Detect which cell encompasses the target text, then output its [X, Y] center coordinate. 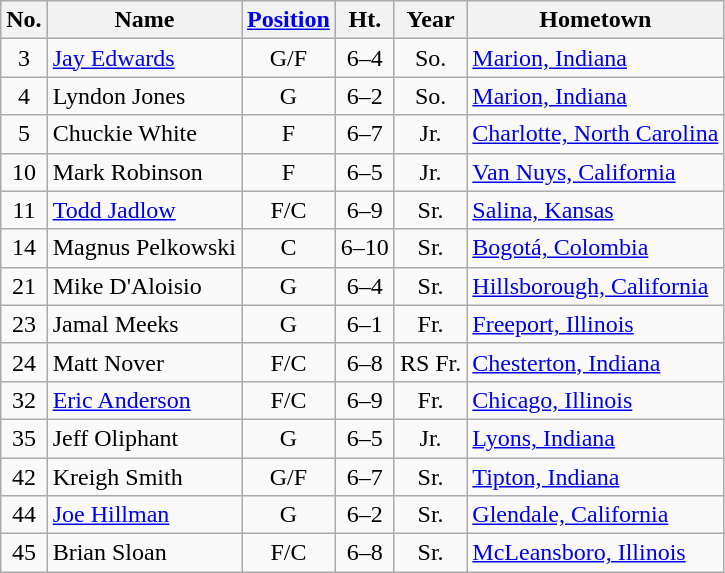
42 [24, 477]
Lyons, Indiana [596, 438]
10 [24, 172]
Chicago, Illinois [596, 400]
Mark Robinson [144, 172]
4 [24, 96]
Lyndon Jones [144, 96]
Van Nuys, California [596, 172]
Brian Sloan [144, 553]
Freeport, Illinois [596, 324]
3 [24, 58]
Charlotte, North Carolina [596, 134]
RS Fr. [430, 362]
Year [430, 20]
Eric Anderson [144, 400]
Mike D'Aloisio [144, 286]
5 [24, 134]
21 [24, 286]
44 [24, 515]
6–1 [364, 324]
35 [24, 438]
Jeff Oliphant [144, 438]
Kreigh Smith [144, 477]
Name [144, 20]
Todd Jadlow [144, 210]
32 [24, 400]
14 [24, 248]
Joe Hillman [144, 515]
Chesterton, Indiana [596, 362]
Matt Nover [144, 362]
6–10 [364, 248]
23 [24, 324]
24 [24, 362]
Jay Edwards [144, 58]
Salina, Kansas [596, 210]
Glendale, California [596, 515]
Hometown [596, 20]
Hillsborough, California [596, 286]
Magnus Pelkowski [144, 248]
Ht. [364, 20]
Jamal Meeks [144, 324]
McLeansboro, Illinois [596, 553]
C [289, 248]
Bogotá, Colombia [596, 248]
11 [24, 210]
Position [289, 20]
Tipton, Indiana [596, 477]
Chuckie White [144, 134]
45 [24, 553]
No. [24, 20]
